From the cell containing the given text, extract its center point as [x, y] coordinate. 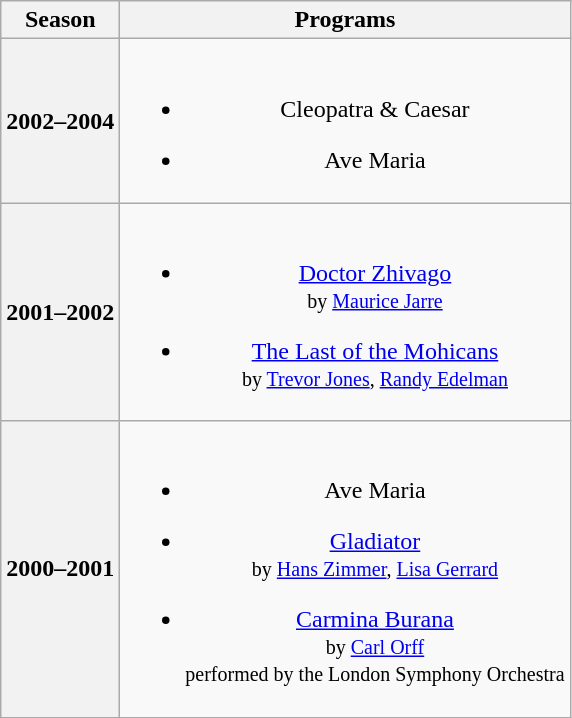
2000–2001 [60, 569]
2001–2002 [60, 312]
Cleopatra & CaesarAve Maria [345, 121]
2002–2004 [60, 121]
Ave MariaGladiator by Hans Zimmer, Lisa Gerrard Carmina Burana by Carl Orff performed by the London Symphony Orchestra [345, 569]
Programs [345, 20]
Doctor Zhivago by Maurice Jarre The Last of the Mohicans by Trevor Jones, Randy Edelman [345, 312]
Season [60, 20]
